From the cell containing the given text, extract its center point as (X, Y) coordinate. 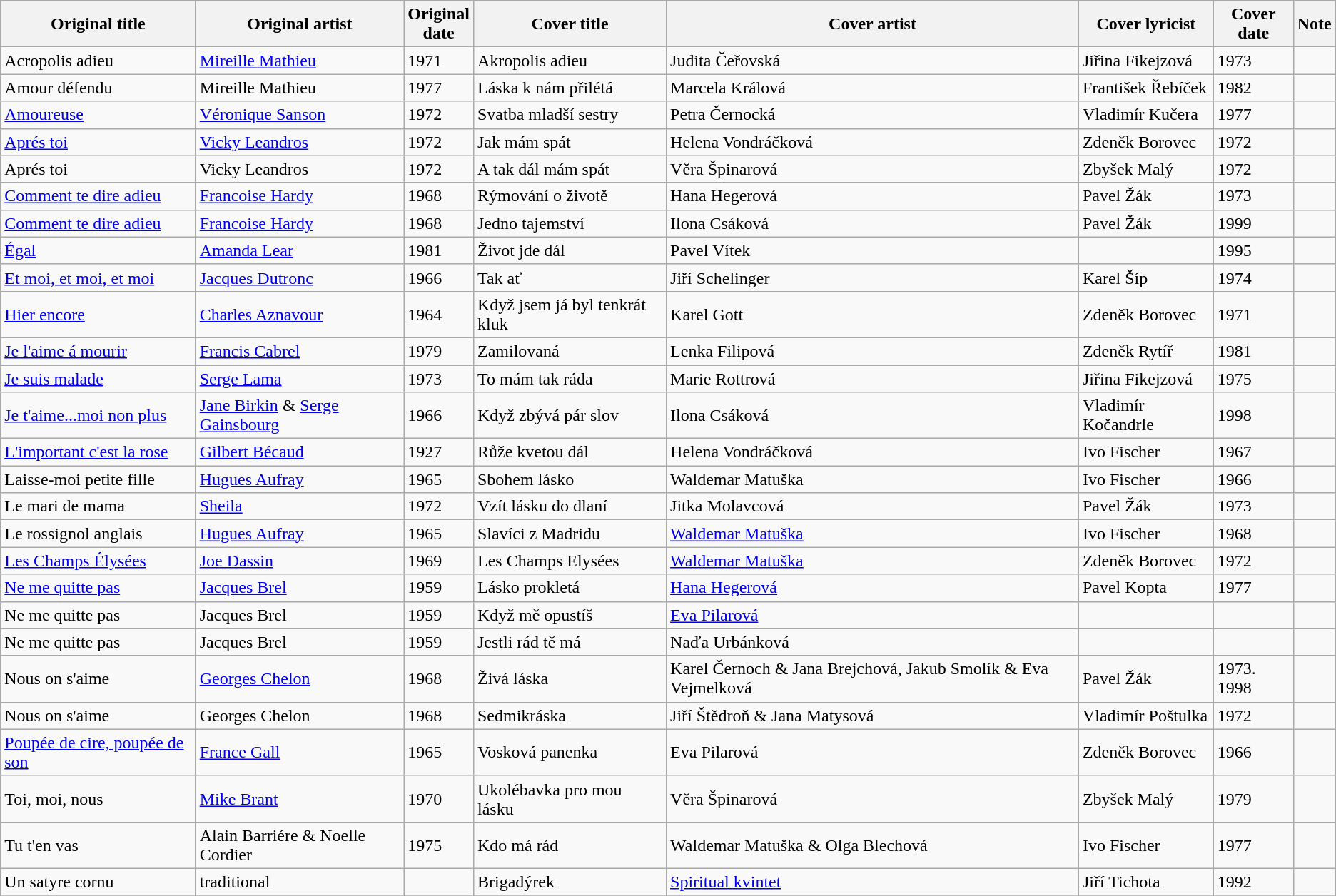
Les Champs Élysées (98, 561)
Original title (98, 24)
Waldemar Matuška & Olga Blechová (873, 845)
Karel Šíp (1146, 278)
Le mari de mama (98, 506)
Pavel Vítek (873, 250)
Tak ať (570, 278)
Gilbert Bécaud (300, 452)
Original date (439, 24)
Jitka Molavcová (873, 506)
L'important c'est la rose (98, 452)
1964 (439, 314)
Marcela Králová (873, 88)
Zamilovaná (570, 351)
Jestli rád tě má (570, 642)
Petra Černocká (873, 115)
1992 (1253, 882)
Un satyre cornu (98, 882)
Note (1315, 24)
Cover artist (873, 24)
Brigadýrek (570, 882)
Amour défendu (98, 88)
Je l'aime á mourir (98, 351)
Kdo má rád (570, 845)
To mám tak ráda (570, 379)
Charles Aznavour (300, 314)
Karel Gott (873, 314)
Svatba mladší sestry (570, 115)
Vladimír Kučera (1146, 115)
Rýmování o životě (570, 196)
Naďa Urbánková (873, 642)
Jedno tajemství (570, 223)
Lenka Filipová (873, 351)
Amanda Lear (300, 250)
Sedmikráska (570, 716)
Véronique Sanson (300, 115)
Et moi, et moi, et moi (98, 278)
1982 (1253, 88)
Spiritual kvintet (873, 882)
Pavel Kopta (1146, 588)
Toi, moi, nous (98, 799)
1973. 1998 (1253, 679)
Vosková panenka (570, 752)
Hier encore (98, 314)
Je suis malade (98, 379)
Sheila (300, 506)
Judita Čeřovská (873, 61)
Original artist (300, 24)
traditional (300, 882)
Živá láska (570, 679)
Lásko prokletá (570, 588)
Vzít lásku do dlaní (570, 506)
France Gall (300, 752)
Karel Černoch & Jana Brejchová, Jakub Smolík & Eva Vejmelková (873, 679)
Zdeněk Rytíř (1146, 351)
A tak dál mám spát (570, 169)
Akropolis adieu (570, 61)
Serge Lama (300, 379)
1999 (1253, 223)
Laisse-moi petite fille (98, 479)
1974 (1253, 278)
Égal (98, 250)
František Řebíček (1146, 88)
Jiří Tichota (1146, 882)
1969 (439, 561)
1970 (439, 799)
Slavíci z Madridu (570, 534)
Když zbývá pár slov (570, 415)
Růže kvetou dál (570, 452)
Tu t'en vas (98, 845)
Cover date (1253, 24)
Le rossignol anglais (98, 534)
Les Champs Elysées (570, 561)
Láska k nám přilétá (570, 88)
Jacques Dutronc (300, 278)
Vladimír Poštulka (1146, 716)
Cover lyricist (1146, 24)
1927 (439, 452)
Poupée de cire, poupée de son (98, 752)
1998 (1253, 415)
Je t'aime...moi non plus (98, 415)
1995 (1253, 250)
Když jsem já byl tenkrát kluk (570, 314)
Život jde dál (570, 250)
1967 (1253, 452)
Jak mám spát (570, 142)
Mike Brant (300, 799)
Sbohem lásko (570, 479)
Ukolébavka pro mou lásku (570, 799)
Jane Birkin & Serge Gainsbourg (300, 415)
Marie Rottrová (873, 379)
Acropolis adieu (98, 61)
Cover title (570, 24)
Jiří Schelinger (873, 278)
Vladimír Kočandrle (1146, 415)
Jiří Štědroň & Jana Matysová (873, 716)
Joe Dassin (300, 561)
Amoureuse (98, 115)
Francis Cabrel (300, 351)
Alain Barriére & Noelle Cordier (300, 845)
Když mě opustíš (570, 615)
